Extract the (X, Y) coordinate from the center of the cell holding the provided text.  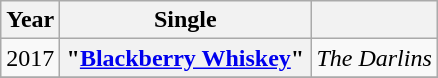
"Blackberry Whiskey" (186, 58)
The Darlins (374, 58)
Single (186, 20)
Year (30, 20)
2017 (30, 58)
